Pinpoint the cell where the given text exists, returning its [x, y] midpoint coordinate. 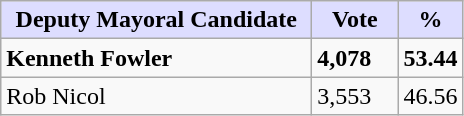
% [430, 20]
Deputy Mayoral Candidate [156, 20]
46.56 [430, 96]
53.44 [430, 58]
Rob Nicol [156, 96]
Kenneth Fowler [156, 58]
4,078 [355, 58]
Vote [355, 20]
3,553 [355, 96]
